Search for the cell housing the specified text and yield its [X, Y] center coordinate. 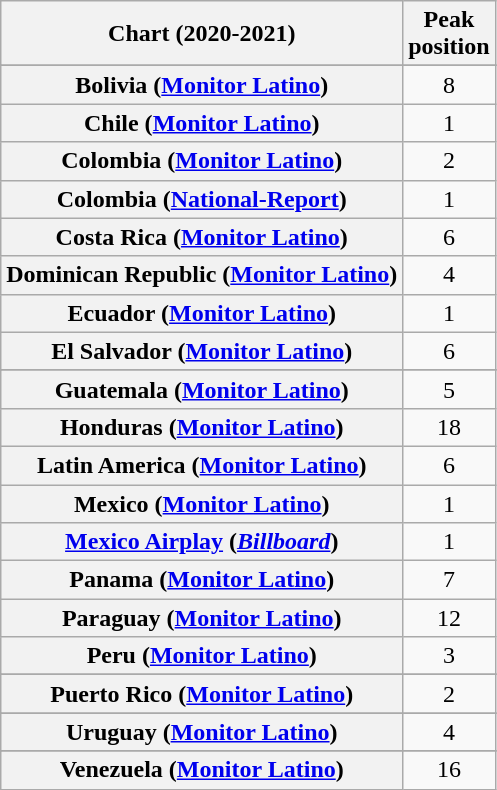
Bolivia (Monitor Latino) [202, 85]
Dominican Republic (Monitor Latino) [202, 275]
Colombia (Monitor Latino) [202, 161]
Peakposition [449, 34]
7 [449, 580]
18 [449, 427]
Uruguay (Monitor Latino) [202, 732]
Puerto Rico (Monitor Latino) [202, 694]
El Salvador (Monitor Latino) [202, 351]
Ecuador (Monitor Latino) [202, 313]
Honduras (Monitor Latino) [202, 427]
Latin America (Monitor Latino) [202, 465]
Colombia (National-Report) [202, 199]
16 [449, 770]
Venezuela (Monitor Latino) [202, 770]
12 [449, 618]
Chart (2020-2021) [202, 34]
5 [449, 389]
Mexico (Monitor Latino) [202, 503]
Guatemala (Monitor Latino) [202, 389]
Peru (Monitor Latino) [202, 656]
Mexico Airplay (Billboard) [202, 542]
8 [449, 85]
3 [449, 656]
Costa Rica (Monitor Latino) [202, 237]
Paraguay (Monitor Latino) [202, 618]
Panama (Monitor Latino) [202, 580]
Chile (Monitor Latino) [202, 123]
